Pinpoint the cell where the given text exists, returning its [x, y] midpoint coordinate. 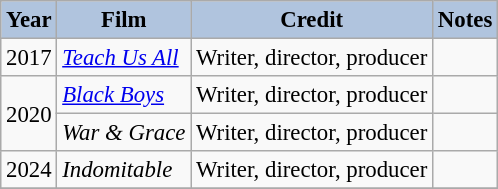
Black Boys [124, 95]
Credit [312, 20]
Film [124, 20]
Indomitable [124, 170]
2017 [29, 58]
Notes [466, 20]
Year [29, 20]
War & Grace [124, 133]
Teach Us All [124, 58]
2020 [29, 114]
2024 [29, 170]
